Output the (x, y) coordinate of the center of the cell containing the given text.  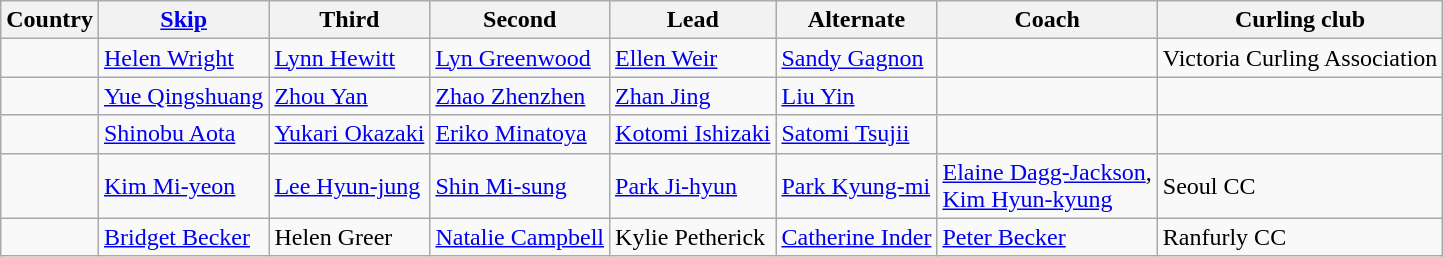
Victoria Curling Association (1300, 58)
Yue Qingshuang (183, 96)
Eriko Minatoya (520, 134)
Kylie Petherick (693, 237)
Lynn Hewitt (350, 58)
Park Kyung-mi (856, 186)
Sandy Gagnon (856, 58)
Peter Becker (1047, 237)
Yukari Okazaki (350, 134)
Ranfurly CC (1300, 237)
Coach (1047, 20)
Second (520, 20)
Third (350, 20)
Curling club (1300, 20)
Zhao Zhenzhen (520, 96)
Bridget Becker (183, 237)
Kotomi Ishizaki (693, 134)
Park Ji-hyun (693, 186)
Shin Mi-sung (520, 186)
Kim Mi-yeon (183, 186)
Country (50, 20)
Zhan Jing (693, 96)
Lee Hyun-jung (350, 186)
Satomi Tsujii (856, 134)
Seoul CC (1300, 186)
Catherine Inder (856, 237)
Liu Yin (856, 96)
Lyn Greenwood (520, 58)
Lead (693, 20)
Ellen Weir (693, 58)
Zhou Yan (350, 96)
Elaine Dagg-Jackson,Kim Hyun-kyung (1047, 186)
Natalie Campbell (520, 237)
Helen Wright (183, 58)
Alternate (856, 20)
Shinobu Aota (183, 134)
Helen Greer (350, 237)
Skip (183, 20)
